Pinpoint the cell where the given text exists, returning its [X, Y] midpoint coordinate. 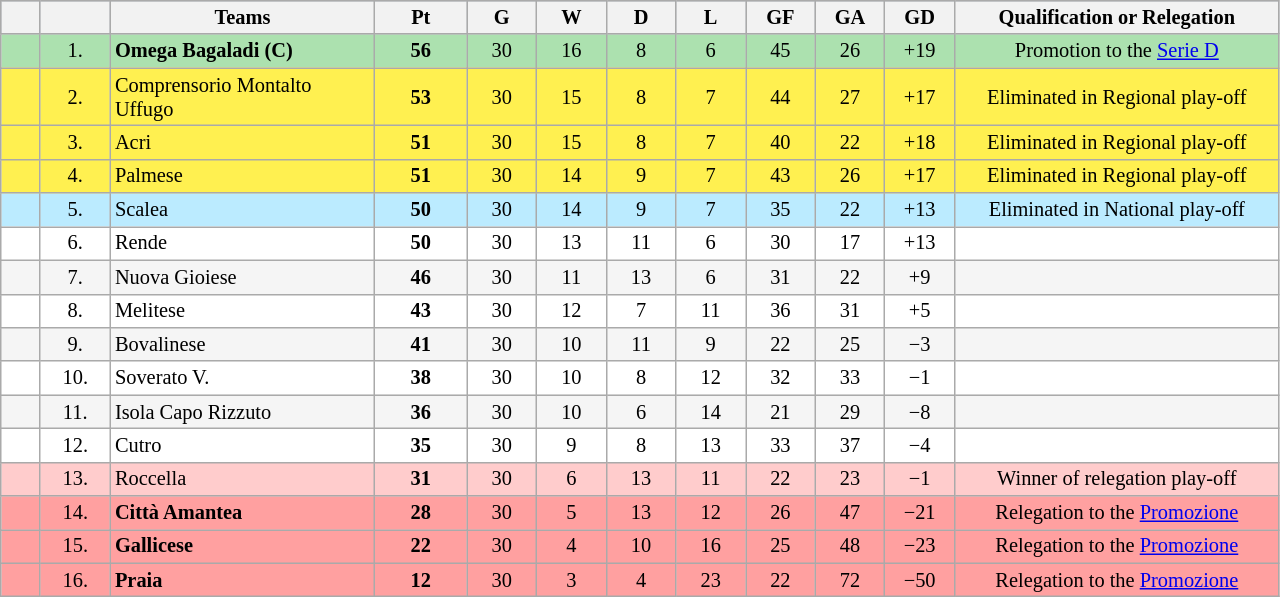
Bovalinese [242, 344]
45 [781, 51]
Palmese [242, 176]
37 [850, 445]
Gallicese [242, 546]
−23 [920, 546]
+18 [920, 142]
−50 [920, 580]
Winner of relegation play-off [1116, 479]
28 [421, 513]
Pt [421, 17]
GD [920, 17]
+9 [920, 277]
GA [850, 17]
27 [850, 97]
21 [781, 412]
46 [421, 277]
Nuova Gioiese [242, 277]
G [502, 17]
−3 [920, 344]
Melitese [242, 311]
14. [75, 513]
+19 [920, 51]
29 [850, 412]
−8 [920, 412]
5. [75, 210]
Cutro [242, 445]
Promotion to the Serie D [1116, 51]
4. [75, 176]
2. [75, 97]
GF [781, 17]
9. [75, 344]
8. [75, 311]
Roccella [242, 479]
−21 [920, 513]
10. [75, 378]
41 [421, 344]
6. [75, 243]
16. [75, 580]
Soverato V. [242, 378]
11. [75, 412]
56 [421, 51]
D [641, 17]
44 [781, 97]
Comprensorio Montalto Uffugo [242, 97]
15. [75, 546]
32 [781, 378]
17 [850, 243]
Qualification or Relegation [1116, 17]
40 [781, 142]
Eliminated in National play-off [1116, 210]
Acri [242, 142]
Città Amantea [242, 513]
W [572, 17]
53 [421, 97]
7. [75, 277]
Isola Capo Rizzuto [242, 412]
1. [75, 51]
13. [75, 479]
Praia [242, 580]
L [711, 17]
Scalea [242, 210]
47 [850, 513]
+5 [920, 311]
Rende [242, 243]
5 [572, 513]
3 [572, 580]
3. [75, 142]
Teams [242, 17]
48 [850, 546]
38 [421, 378]
Omega Bagaladi (C) [242, 51]
−4 [920, 445]
72 [850, 580]
12. [75, 445]
